From the cell containing the given text, extract its center point as (x, y) coordinate. 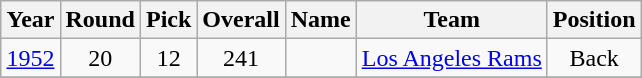
Overall (241, 20)
Pick (168, 20)
Year (30, 20)
12 (168, 58)
Back (594, 58)
Name (320, 20)
Position (594, 20)
1952 (30, 58)
Los Angeles Rams (452, 58)
Round (100, 20)
Team (452, 20)
20 (100, 58)
241 (241, 58)
